Identify which cell holds the provided text, then report its [x, y] central coordinate. 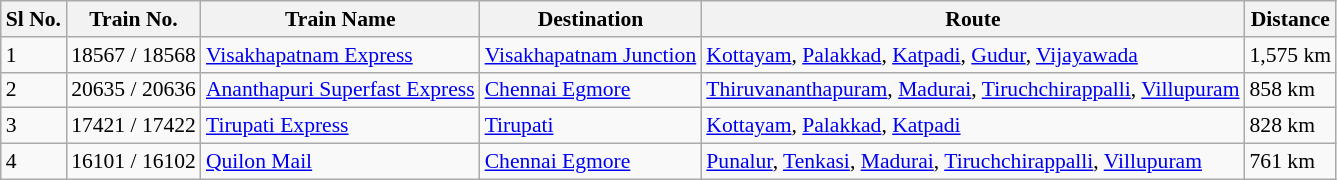
Distance [1291, 19]
Ananthapuri Superfast Express [340, 90]
Visakhapatnam Junction [591, 55]
828 km [1291, 126]
Visakhapatnam Express [340, 55]
1,575 km [1291, 55]
20635 / 20636 [134, 90]
Route [972, 19]
Punalur, Tenkasi, Madurai, Tiruchchirappalli, Villupuram [972, 162]
Destination [591, 19]
1 [34, 55]
2 [34, 90]
17421 / 17422 [134, 126]
Train Name [340, 19]
Thiruvananthapuram, Madurai, Tiruchchirappalli, Villupuram [972, 90]
4 [34, 162]
Sl No. [34, 19]
Kottayam, Palakkad, Katpadi, Gudur, Vijayawada [972, 55]
Kottayam, Palakkad, Katpadi [972, 126]
16101 / 16102 [134, 162]
3 [34, 126]
761 km [1291, 162]
Tirupati [591, 126]
858 km [1291, 90]
18567 / 18568 [134, 55]
Tirupati Express [340, 126]
Train No. [134, 19]
Quilon Mail [340, 162]
